For the text-containing cell, return its midpoint in [X, Y] coordinate format. 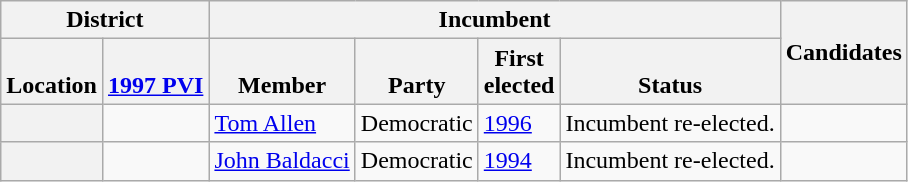
Candidates [844, 52]
1997 PVI [155, 72]
Firstelected [519, 72]
District [105, 20]
John Baldacci [282, 161]
1996 [519, 123]
Member [282, 72]
Tom Allen [282, 123]
Party [416, 72]
1994 [519, 161]
Location [52, 72]
Status [670, 72]
Incumbent [494, 20]
